Return the [x, y] coordinate for the center point of the cell that contains the specified text.  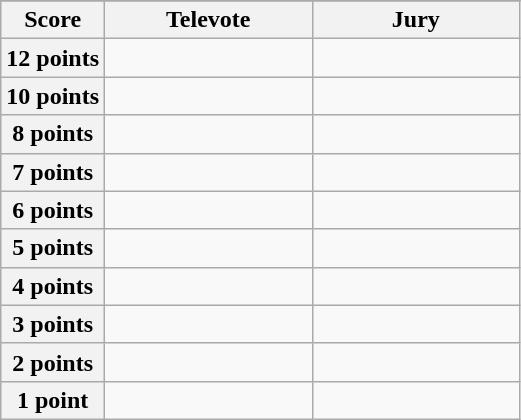
Televote [209, 20]
7 points [53, 172]
12 points [53, 58]
Jury [416, 20]
4 points [53, 286]
Score [53, 20]
1 point [53, 400]
10 points [53, 96]
8 points [53, 134]
2 points [53, 362]
5 points [53, 248]
6 points [53, 210]
3 points [53, 324]
